Locate the cell with the specified text and output its [X, Y] center coordinate. 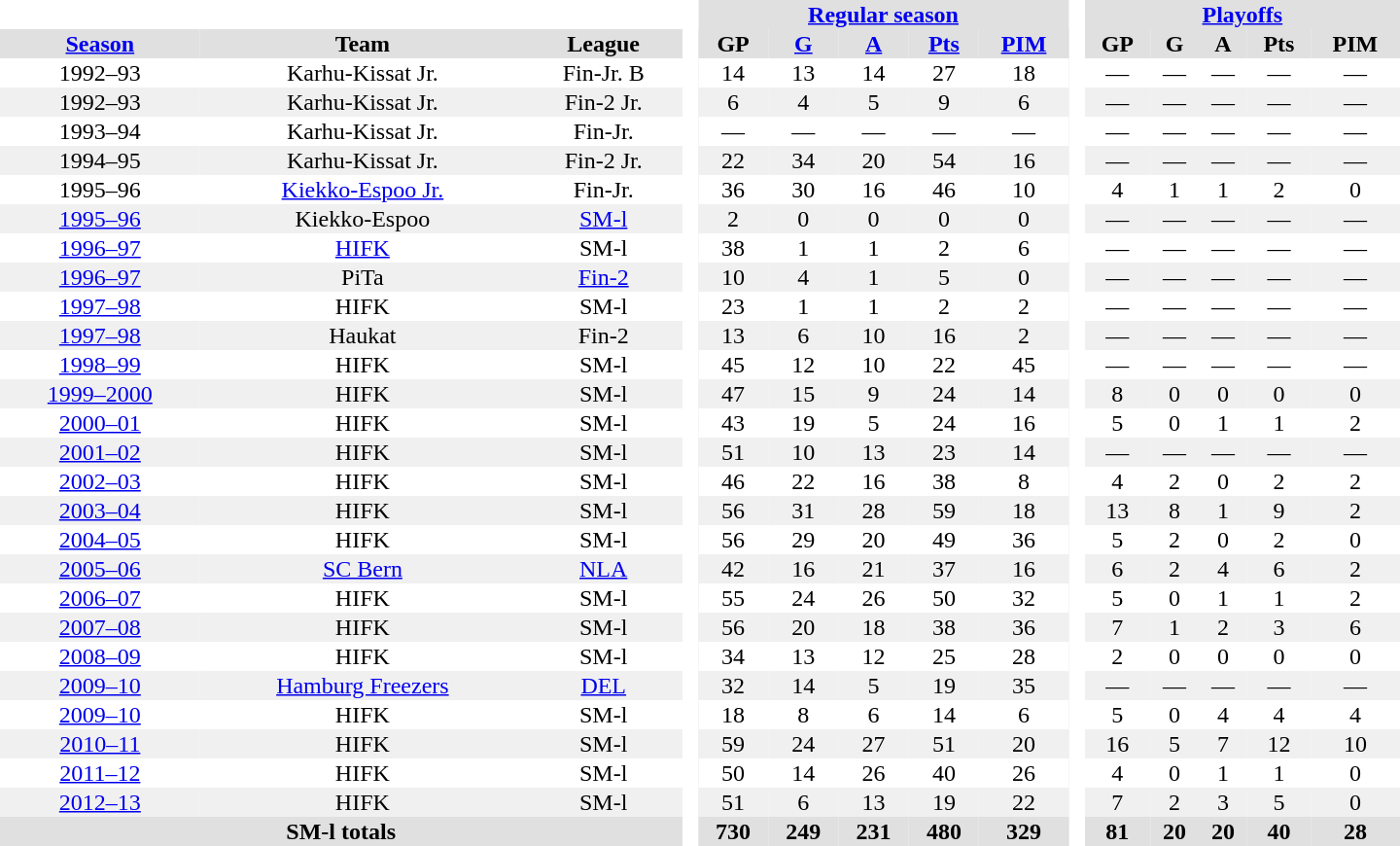
2003–04 [100, 511]
1998–99 [100, 365]
Playoffs [1242, 15]
2004–05 [100, 540]
Hamburg Freezers [363, 686]
2008–09 [100, 656]
37 [944, 569]
2011–12 [100, 773]
1994–95 [100, 160]
480 [944, 831]
29 [803, 540]
47 [733, 394]
81 [1118, 831]
SM-l totals [340, 831]
231 [873, 831]
NLA [603, 569]
Season [100, 44]
Team [363, 44]
2006–07 [100, 598]
2005–06 [100, 569]
25 [944, 656]
55 [733, 598]
49 [944, 540]
730 [733, 831]
2007–08 [100, 627]
2000–01 [100, 423]
249 [803, 831]
PiTa [363, 277]
Fin-Jr. B [603, 73]
1999–2000 [100, 394]
Haukat [363, 335]
1993–94 [100, 131]
League [603, 44]
DEL [603, 686]
43 [733, 423]
54 [944, 160]
15 [803, 394]
31 [803, 511]
2001–02 [100, 452]
30 [803, 190]
35 [1024, 686]
2010–11 [100, 744]
2002–03 [100, 481]
Kiekko-Espoo [363, 219]
2012–13 [100, 802]
329 [1024, 831]
42 [733, 569]
Kiekko-Espoo Jr. [363, 190]
SC Bern [363, 569]
21 [873, 569]
Regular season [883, 15]
